Output the [X, Y] coordinate of the center of the cell containing the given text.  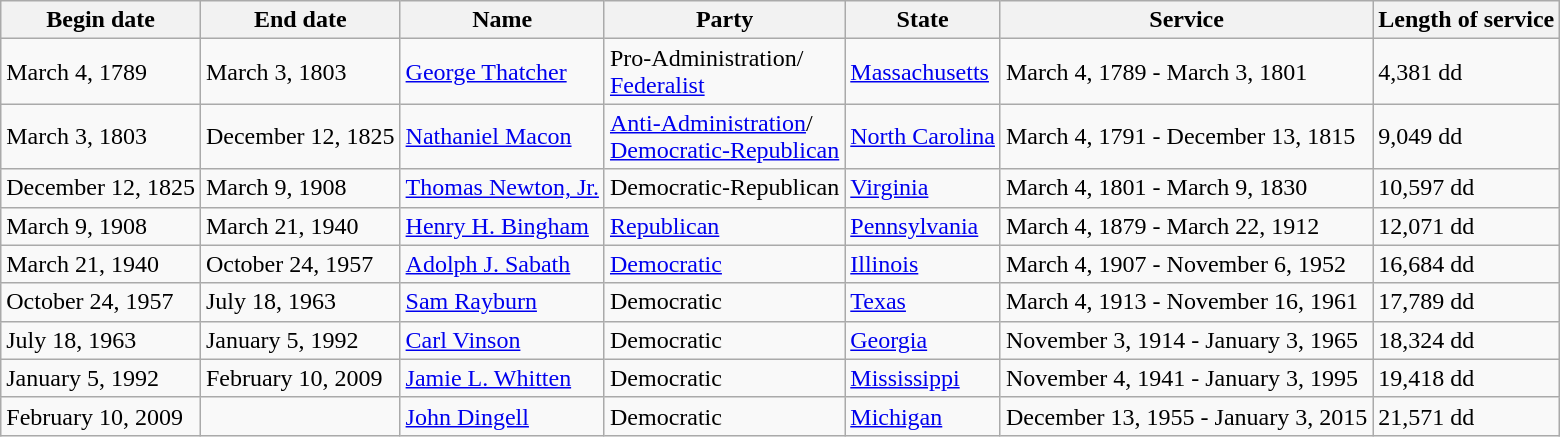
Pro-Administration/Federalist [724, 72]
Thomas Newton, Jr. [502, 188]
Sam Rayburn [502, 302]
March 4, 1791 - December 13, 1815 [1186, 136]
March 4, 1801 - March 9, 1830 [1186, 188]
21,571 dd [1466, 416]
December 13, 1955 - January 3, 2015 [1186, 416]
Carl Vinson [502, 340]
Mississippi [923, 378]
19,418 dd [1466, 378]
Begin date [101, 20]
16,684 dd [1466, 264]
November 4, 1941 - January 3, 1995 [1186, 378]
Name [502, 20]
9,049 dd [1466, 136]
4,381 dd [1466, 72]
10,597 dd [1466, 188]
Massachusetts [923, 72]
18,324 dd [1466, 340]
Henry H. Bingham [502, 226]
March 4, 1789 [101, 72]
Pennsylvania [923, 226]
Illinois [923, 264]
12,071 dd [1466, 226]
Nathaniel Macon [502, 136]
George Thatcher [502, 72]
Virginia [923, 188]
Georgia [923, 340]
Party [724, 20]
Jamie L. Whitten [502, 378]
Republican [724, 226]
Anti-Administration/Democratic-Republican [724, 136]
Adolph J. Sabath [502, 264]
Service [1186, 20]
Length of service [1466, 20]
State [923, 20]
March 4, 1907 - November 6, 1952 [1186, 264]
17,789 dd [1466, 302]
John Dingell [502, 416]
November 3, 1914 - January 3, 1965 [1186, 340]
North Carolina [923, 136]
March 4, 1913 - November 16, 1961 [1186, 302]
March 4, 1789 - March 3, 1801 [1186, 72]
Democratic-Republican [724, 188]
Michigan [923, 416]
Texas [923, 302]
March 4, 1879 - March 22, 1912 [1186, 226]
End date [300, 20]
